Locate the cell with the specified text and output its (X, Y) center coordinate. 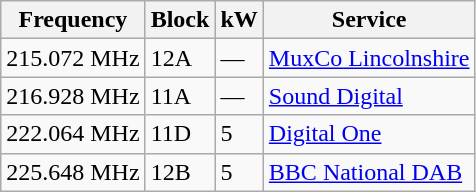
MuxCo Lincolnshire (369, 58)
215.072 MHz (73, 58)
Sound Digital (369, 96)
Frequency (73, 20)
12A (180, 58)
Service (369, 20)
kW (239, 20)
BBC National DAB (369, 172)
225.648 MHz (73, 172)
216.928 MHz (73, 96)
11A (180, 96)
222.064 MHz (73, 134)
Digital One (369, 134)
Block (180, 20)
11D (180, 134)
12B (180, 172)
